Extract the [x, y] coordinate from the center of the cell holding the provided text.  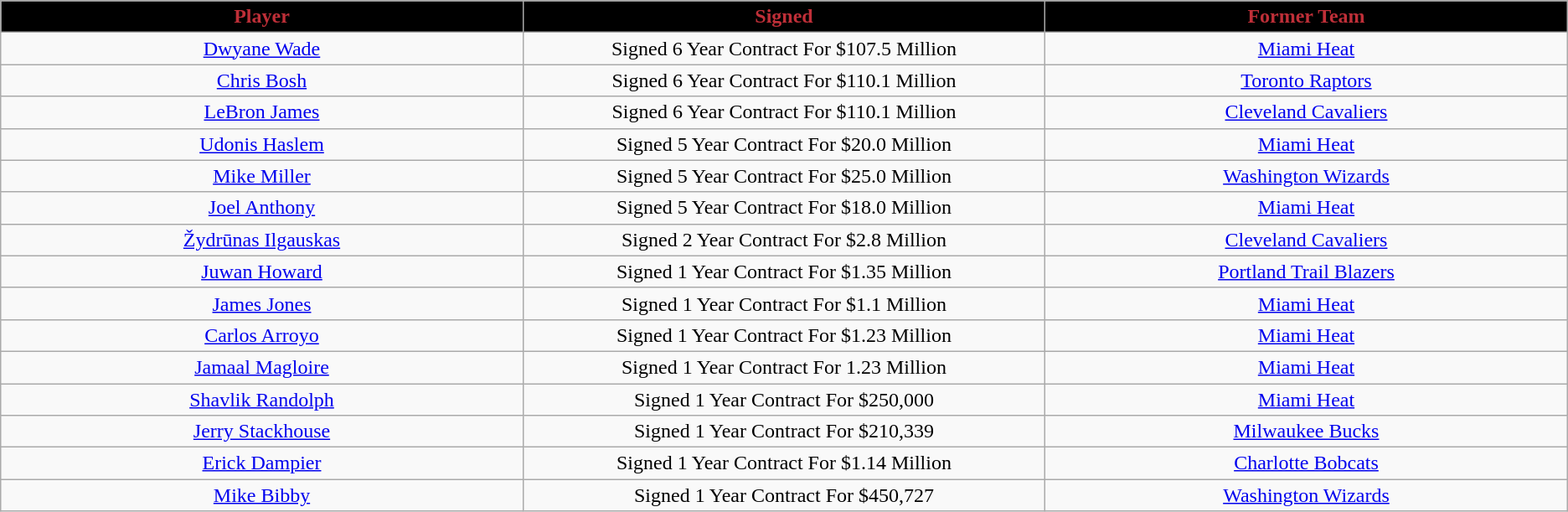
Joel Anthony [261, 208]
Signed 1 Year Contract For $1.14 Million [784, 463]
Former Team [1307, 17]
Signed 1 Year Contract For $450,727 [784, 495]
Toronto Raptors [1307, 80]
Chris Bosh [261, 80]
Signed 5 Year Contract For $18.0 Million [784, 208]
Signed 1 Year Contract For $250,000 [784, 400]
Signed 1 Year Contract For 1.23 Million [784, 367]
Juwan Howard [261, 272]
Mike Bibby [261, 495]
Player [261, 17]
Charlotte Bobcats [1307, 463]
LeBron James [261, 112]
Signed 1 Year Contract For $1.23 Million [784, 335]
Erick Dampier [261, 463]
Signed 6 Year Contract For $107.5 Million [784, 49]
Signed 1 Year Contract For $1.35 Million [784, 272]
Carlos Arroyo [261, 335]
Mike Miller [261, 176]
Signed [784, 17]
Signed 2 Year Contract For $2.8 Million [784, 240]
Jamaal Magloire [261, 367]
Portland Trail Blazers [1307, 272]
Žydrūnas Ilgauskas [261, 240]
Shavlik Randolph [261, 400]
Signed 1 Year Contract For $210,339 [784, 432]
Jerry Stackhouse [261, 432]
Signed 1 Year Contract For $1.1 Million [784, 303]
Signed 5 Year Contract For $20.0 Million [784, 144]
Dwyane Wade [261, 49]
Milwaukee Bucks [1307, 432]
James Jones [261, 303]
Udonis Haslem [261, 144]
Signed 5 Year Contract For $25.0 Million [784, 176]
